Scan for the cell matching the given text and deliver its (X, Y) coordinate at center. 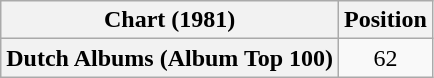
Position (386, 20)
62 (386, 58)
Chart (1981) (170, 20)
Dutch Albums (Album Top 100) (170, 58)
